Locate the cell with the specified text and output its (X, Y) center coordinate. 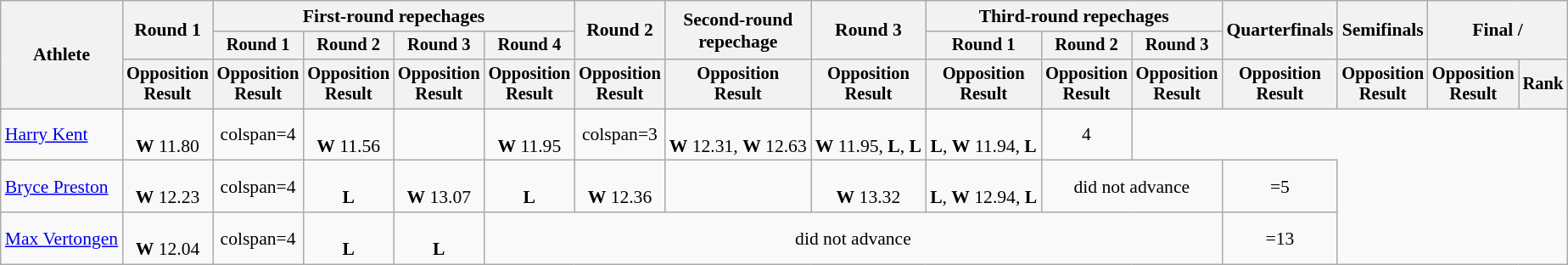
W 11.56 (348, 134)
W 12.23 (168, 187)
Athlete (61, 54)
=13 (1280, 238)
Quarterfinals (1280, 31)
Semifinals (1383, 31)
Third-round repechages (1074, 16)
4 (1086, 134)
W 11.80 (168, 134)
Max Vertongen (61, 238)
First-round repechages (394, 16)
Harry Kent (61, 134)
W 11.95 (529, 134)
W 12.36 (619, 187)
colspan=3 (619, 134)
Rank (1543, 84)
Bryce Preston (61, 187)
=5 (1280, 187)
Final / (1498, 31)
W 12.31, W 12.63 (738, 134)
Round 4 (529, 46)
Second-roundrepechage (738, 31)
W 13.32 (869, 187)
W 11.95, L, L (869, 134)
W 12.04 (168, 238)
L, W 12.94, L (983, 187)
L, W 11.94, L (983, 134)
W 13.07 (440, 187)
